Extract the (x, y) coordinate from the center of the cell holding the provided text.  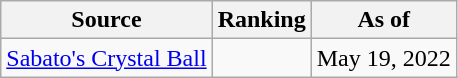
As of (384, 20)
Source (106, 20)
Ranking (262, 20)
Sabato's Crystal Ball (106, 58)
May 19, 2022 (384, 58)
